Identify which cell holds the provided text, then report its (x, y) central coordinate. 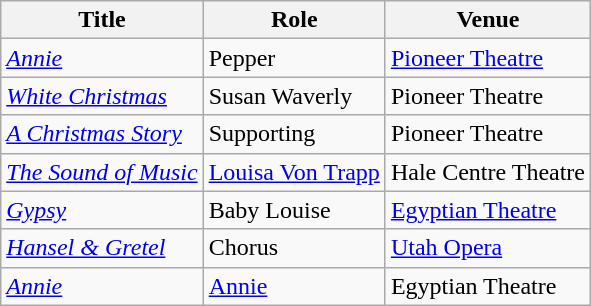
A Christmas Story (102, 134)
Louisa Von Trapp (294, 172)
Utah Opera (488, 248)
Role (294, 20)
Gypsy (102, 210)
Baby Louise (294, 210)
Pepper (294, 58)
Hansel & Gretel (102, 248)
The Sound of Music (102, 172)
Venue (488, 20)
Susan Waverly (294, 96)
Hale Centre Theatre (488, 172)
Supporting (294, 134)
White Christmas (102, 96)
Chorus (294, 248)
Title (102, 20)
